Return [x, y] of the center of cell containing provided text 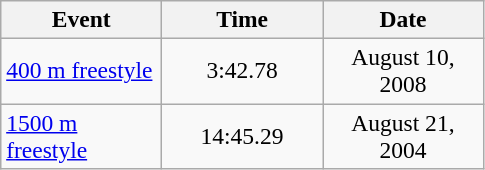
400 m freestyle [82, 70]
Time [242, 19]
August 21, 2004 [402, 136]
August 10, 2008 [402, 70]
14:45.29 [242, 136]
1500 m freestyle [82, 136]
Event [82, 19]
Date [402, 19]
3:42.78 [242, 70]
